Output the [X, Y] coordinate of the center of the cell containing the given text.  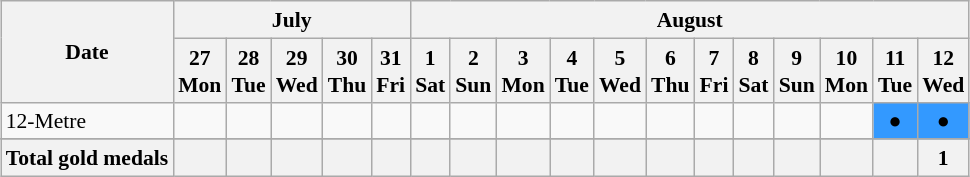
7Fri [714, 70]
Date [87, 52]
1Sat [430, 70]
4Tue [572, 70]
2Sun [473, 70]
12-Metre [87, 120]
August [690, 20]
11Tue [895, 70]
31Fri [390, 70]
12Wed [943, 70]
6Thu [670, 70]
30Thu [348, 70]
5Wed [620, 70]
July [292, 20]
9Sun [797, 70]
3Mon [522, 70]
29Wed [297, 70]
27Mon [200, 70]
8Sat [753, 70]
10Mon [846, 70]
28Tue [248, 70]
Total gold medals [87, 158]
1 [943, 158]
